Search for the cell housing the specified text and yield its (x, y) center coordinate. 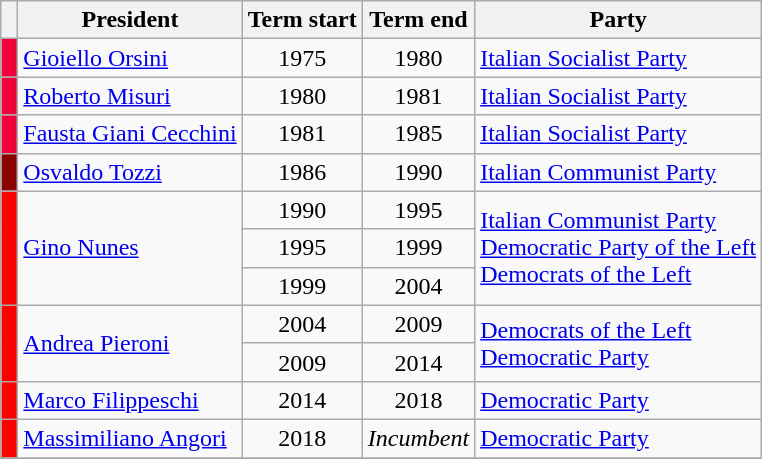
Osvaldo Tozzi (130, 172)
Term end (418, 20)
Term start (302, 20)
Fausta Giani Cecchini (130, 134)
1986 (302, 172)
Roberto Misuri (130, 96)
1975 (302, 58)
Gino Nunes (130, 248)
Incumbent (418, 438)
President (130, 20)
Party (618, 20)
Gioiello Orsini (130, 58)
Italian Communist Party (618, 172)
Democrats of the LeftDemocratic Party (618, 343)
Andrea Pieroni (130, 343)
Massimiliano Angori (130, 438)
1985 (418, 134)
Marco Filippeschi (130, 400)
Italian Communist PartyDemocratic Party of the LeftDemocrats of the Left (618, 248)
